Capture the cell that displays the provided text and extract its (X, Y) central coordinate. 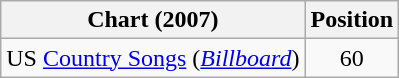
Chart (2007) (153, 20)
60 (352, 58)
US Country Songs (Billboard) (153, 58)
Position (352, 20)
